Search for the cell housing the specified text and yield its [X, Y] center coordinate. 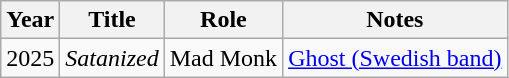
Mad Monk [223, 58]
Satanized [112, 58]
2025 [30, 58]
Year [30, 20]
Role [223, 20]
Title [112, 20]
Notes [395, 20]
Ghost (Swedish band) [395, 58]
